From the cell containing the given text, extract its center point as [x, y] coordinate. 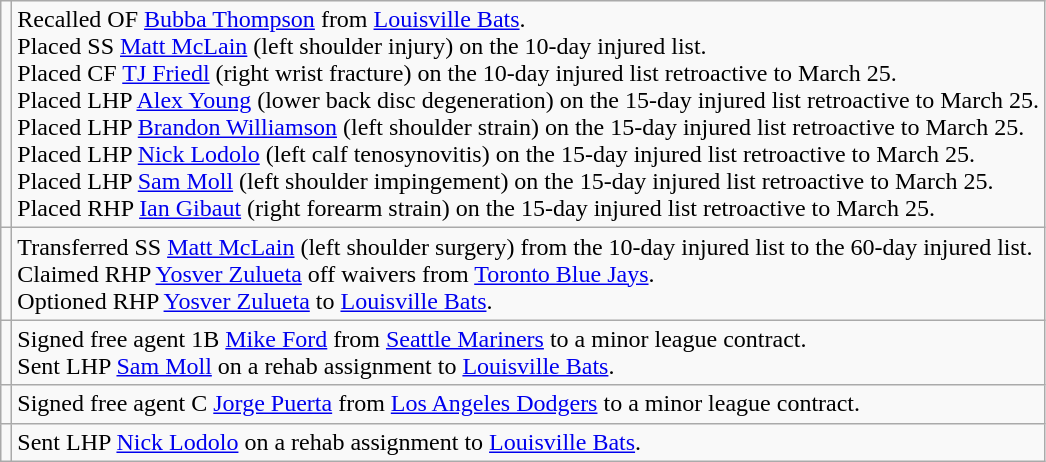
Sent LHP Nick Lodolo on a rehab assignment to Louisville Bats. [528, 442]
Signed free agent 1B Mike Ford from Seattle Mariners to a minor league contract. Sent LHP Sam Moll on a rehab assignment to Louisville Bats. [528, 352]
Signed free agent C Jorge Puerta from Los Angeles Dodgers to a minor league contract. [528, 404]
